For the text-containing cell, return its midpoint in (X, Y) coordinate format. 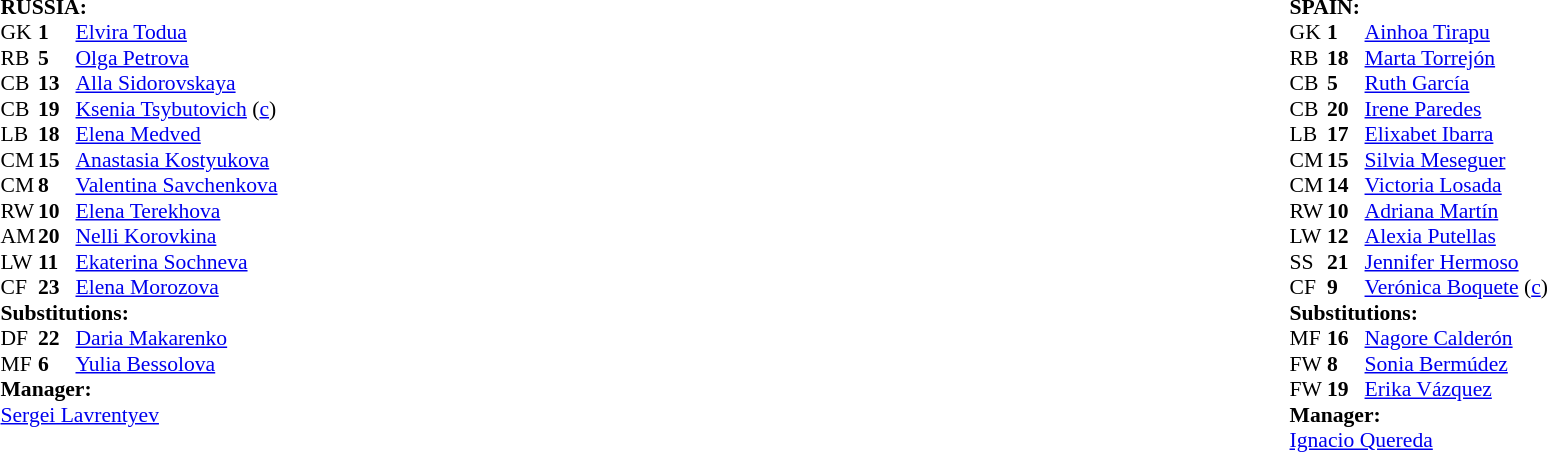
Ekaterina Sochneva (177, 262)
Olga Petrova (177, 58)
22 (57, 339)
Sergei Lavrentyev (138, 415)
Ksenia Tsybutovich (c) (177, 109)
Substitutions: (138, 313)
Elena Terekhova (177, 211)
9 (1346, 287)
Elvira Todua (177, 33)
Anastasia Kostyukova (177, 160)
Elena Morozova (177, 287)
23 (57, 287)
Daria Makarenko (177, 339)
Yulia Bessolova (177, 364)
17 (1346, 135)
21 (1346, 262)
13 (57, 83)
12 (1346, 237)
Nelli Korovkina (177, 237)
16 (1346, 339)
11 (57, 262)
Valentina Savchenkova (177, 185)
6 (57, 364)
SS (1309, 262)
Alla Sidorovskaya (177, 83)
AM (19, 237)
14 (1346, 185)
Manager: (138, 389)
Elena Medved (177, 135)
DF (19, 339)
